For the text-containing cell, return its midpoint in (X, Y) coordinate format. 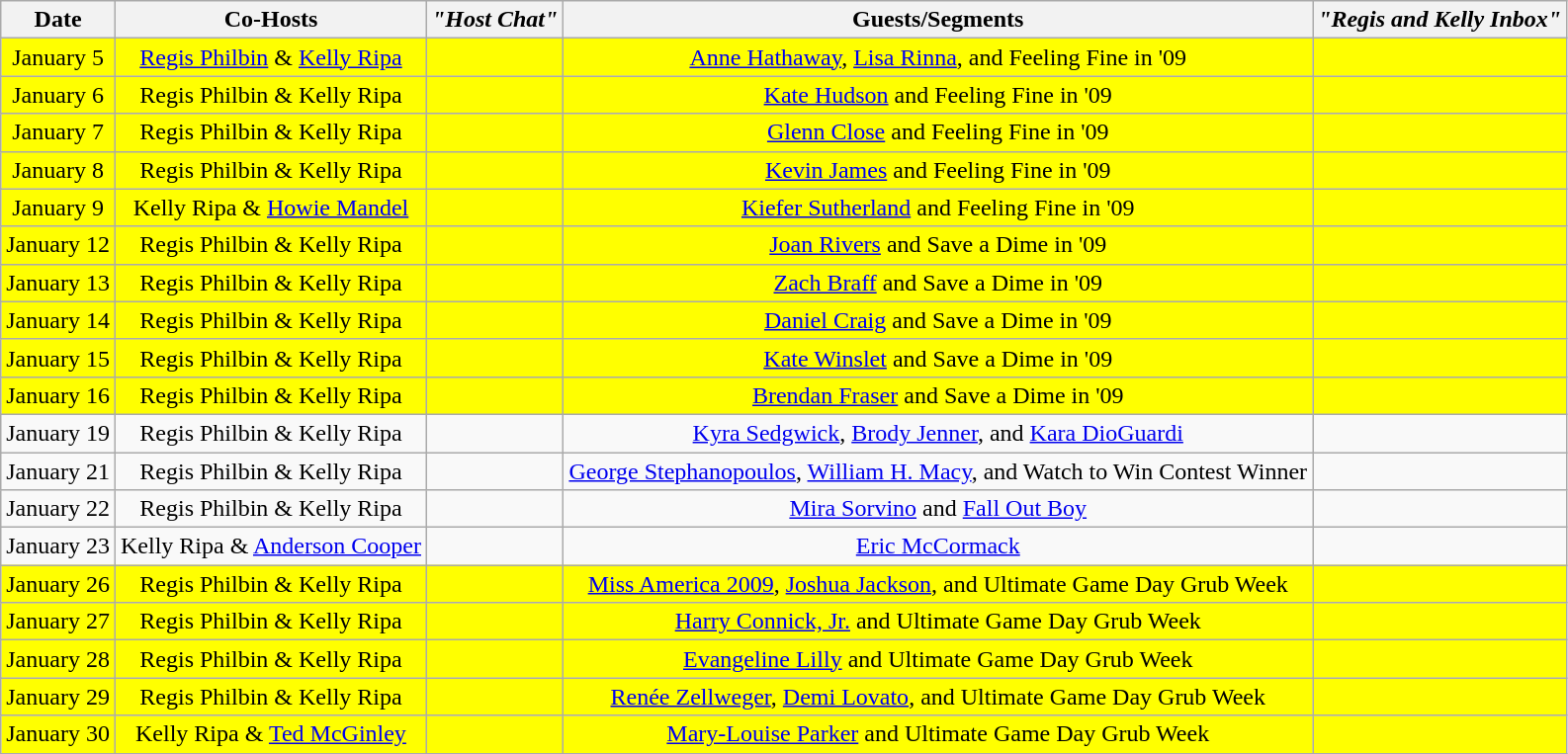
January 30 (58, 734)
Kiefer Sutherland and Feeling Fine in '09 (938, 208)
January 7 (58, 132)
January 16 (58, 395)
January 22 (58, 509)
Kelly Ripa & Anderson Cooper (271, 546)
Mary-Louise Parker and Ultimate Game Day Grub Week (938, 734)
January 6 (58, 95)
January 9 (58, 208)
Miss America 2009, Joshua Jackson, and Ultimate Game Day Grub Week (938, 584)
Kyra Sedgwick, Brody Jenner, and Kara DioGuardi (938, 433)
Brendan Fraser and Save a Dime in '09 (938, 395)
Kelly Ripa & Ted McGinley (271, 734)
January 26 (58, 584)
Guests/Segments (938, 20)
Glenn Close and Feeling Fine in '09 (938, 132)
Date (58, 20)
Kevin James and Feeling Fine in '09 (938, 170)
Mira Sorvino and Fall Out Boy (938, 509)
Renée Zellweger, Demi Lovato, and Ultimate Game Day Grub Week (938, 697)
January 27 (58, 622)
"Regis and Kelly Inbox" (1439, 20)
Joan Rivers and Save a Dime in '09 (938, 245)
January 19 (58, 433)
Kate Hudson and Feeling Fine in '09 (938, 95)
Anne Hathaway, Lisa Rinna, and Feeling Fine in '09 (938, 57)
Evangeline Lilly and Ultimate Game Day Grub Week (938, 659)
Eric McCormack (938, 546)
January 12 (58, 245)
Zach Braff and Save a Dime in '09 (938, 283)
January 29 (58, 697)
Harry Connick, Jr. and Ultimate Game Day Grub Week (938, 622)
January 8 (58, 170)
January 5 (58, 57)
Kate Winslet and Save a Dime in '09 (938, 358)
Kelly Ripa & Howie Mandel (271, 208)
January 13 (58, 283)
George Stephanopoulos, William H. Macy, and Watch to Win Contest Winner (938, 471)
January 15 (58, 358)
January 23 (58, 546)
Co-Hosts (271, 20)
"Host Chat" (494, 20)
January 28 (58, 659)
Daniel Craig and Save a Dime in '09 (938, 320)
January 14 (58, 320)
January 21 (58, 471)
